Locate the cell with the specified text and output its (x, y) center coordinate. 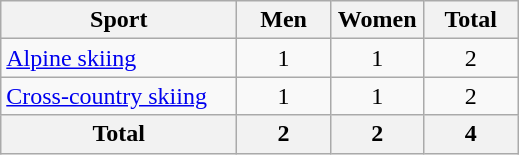
Cross-country skiing (119, 96)
4 (471, 134)
Men (284, 20)
Sport (119, 20)
Women (377, 20)
Alpine skiing (119, 58)
